Determine the (x, y) coordinate at the center of the cell enclosing the given text.  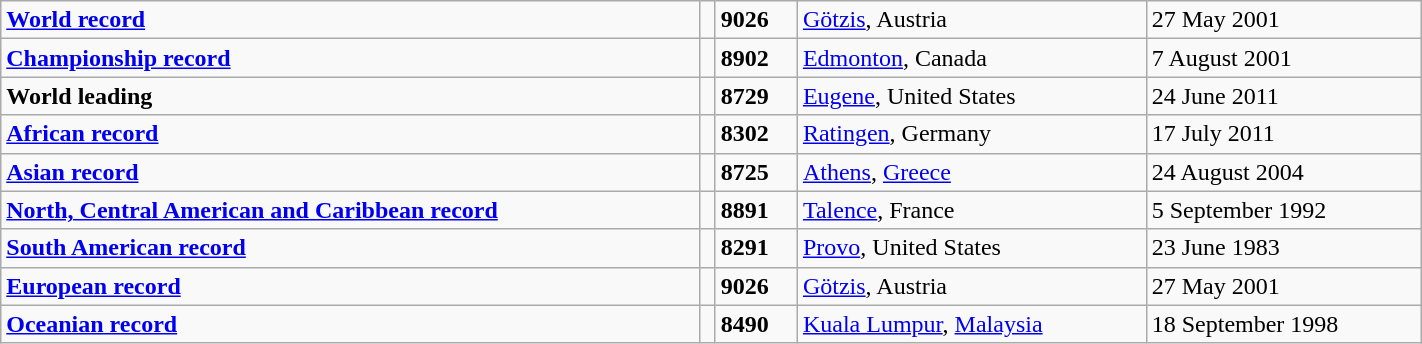
8725 (756, 172)
European record (350, 286)
Eugene, United States (972, 96)
Athens, Greece (972, 172)
7 August 2001 (1284, 58)
24 August 2004 (1284, 172)
8490 (756, 324)
Edmonton, Canada (972, 58)
8291 (756, 248)
8891 (756, 210)
South American record (350, 248)
8729 (756, 96)
23 June 1983 (1284, 248)
Oceanian record (350, 324)
World record (350, 20)
5 September 1992 (1284, 210)
17 July 2011 (1284, 134)
Asian record (350, 172)
Kuala Lumpur, Malaysia (972, 324)
18 September 1998 (1284, 324)
8302 (756, 134)
North, Central American and Caribbean record (350, 210)
8902 (756, 58)
Ratingen, Germany (972, 134)
Championship record (350, 58)
24 June 2011 (1284, 96)
Provo, United States (972, 248)
African record (350, 134)
World leading (350, 96)
Talence, France (972, 210)
